Return (X, Y) of the center of cell containing provided text 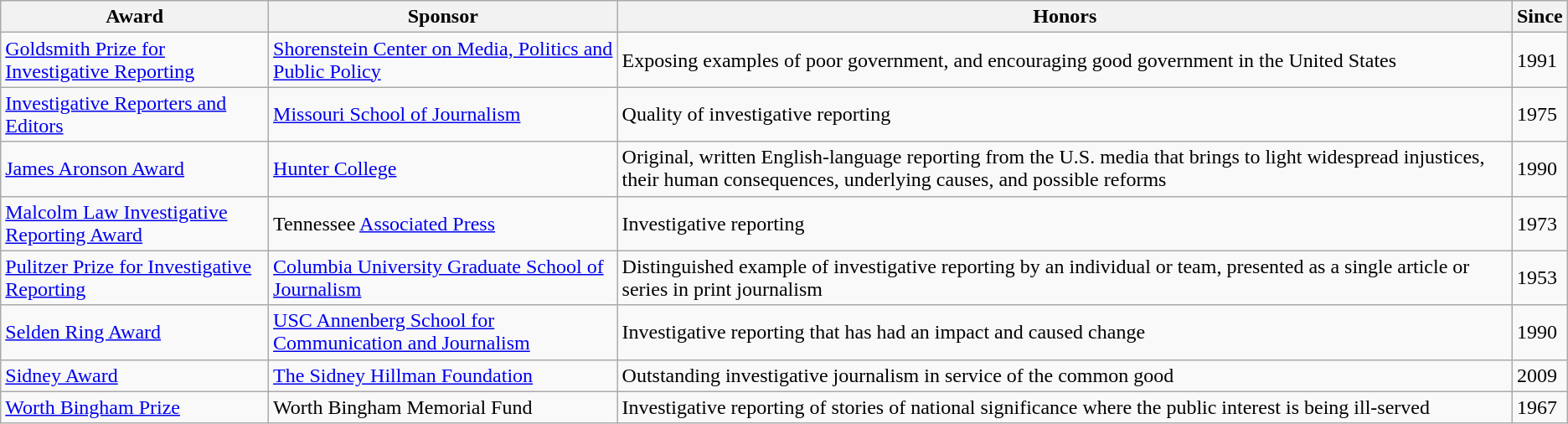
2009 (1540, 375)
Award (135, 17)
Malcolm Law Investigative Reporting Award (135, 223)
1953 (1540, 278)
Worth Bingham Memorial Fund (444, 407)
Exposing examples of poor government, and encouraging good government in the United States (1065, 60)
Investigative Reporters and Editors (135, 114)
Goldsmith Prize for Investigative Reporting (135, 60)
Since (1540, 17)
Missouri School of Journalism (444, 114)
Pulitzer Prize for Investigative Reporting (135, 278)
Honors (1065, 17)
Investigative reporting (1065, 223)
Sponsor (444, 17)
Investigative reporting that has had an impact and caused change (1065, 332)
Worth Bingham Prize (135, 407)
1975 (1540, 114)
Columbia University Graduate School of Journalism (444, 278)
Tennessee Associated Press (444, 223)
Selden Ring Award (135, 332)
1991 (1540, 60)
USC Annenberg School for Communication and Journalism (444, 332)
1973 (1540, 223)
Outstanding investigative journalism in service of the common good (1065, 375)
James Aronson Award (135, 169)
Shorenstein Center on Media, Politics and Public Policy (444, 60)
Quality of investigative reporting (1065, 114)
Sidney Award (135, 375)
Distinguished example of investigative reporting by an individual or team, presented as a single article or series in print journalism (1065, 278)
Hunter College (444, 169)
The Sidney Hillman Foundation (444, 375)
Investigative reporting of stories of national significance where the public interest is being ill-served (1065, 407)
1967 (1540, 407)
